Detect which cell encompasses the target text, then output its [X, Y] center coordinate. 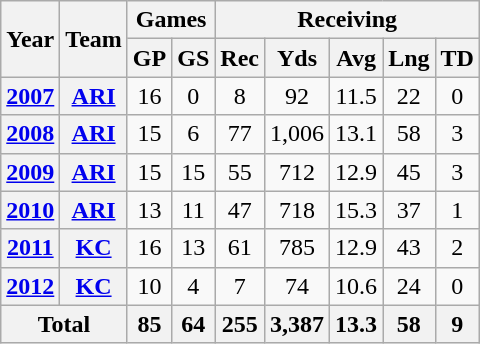
2 [457, 248]
22 [409, 96]
Games [170, 20]
1 [457, 210]
9 [457, 324]
712 [298, 172]
785 [298, 248]
77 [240, 134]
718 [298, 210]
13.3 [356, 324]
2009 [30, 172]
11.5 [356, 96]
7 [240, 286]
TD [457, 58]
Year [30, 39]
2008 [30, 134]
15.3 [356, 210]
13.1 [356, 134]
6 [194, 134]
85 [149, 324]
61 [240, 248]
37 [409, 210]
GS [194, 58]
2012 [30, 286]
24 [409, 286]
4 [194, 286]
64 [194, 324]
74 [298, 286]
2011 [30, 248]
2010 [30, 210]
Lng [409, 58]
55 [240, 172]
Receiving [348, 20]
Rec [240, 58]
Yds [298, 58]
10.6 [356, 286]
Team [94, 39]
2007 [30, 96]
GP [149, 58]
45 [409, 172]
8 [240, 96]
Total [64, 324]
11 [194, 210]
43 [409, 248]
47 [240, 210]
255 [240, 324]
1,006 [298, 134]
3,387 [298, 324]
10 [149, 286]
Avg [356, 58]
92 [298, 96]
